From the cell containing the given text, extract its center point as [x, y] coordinate. 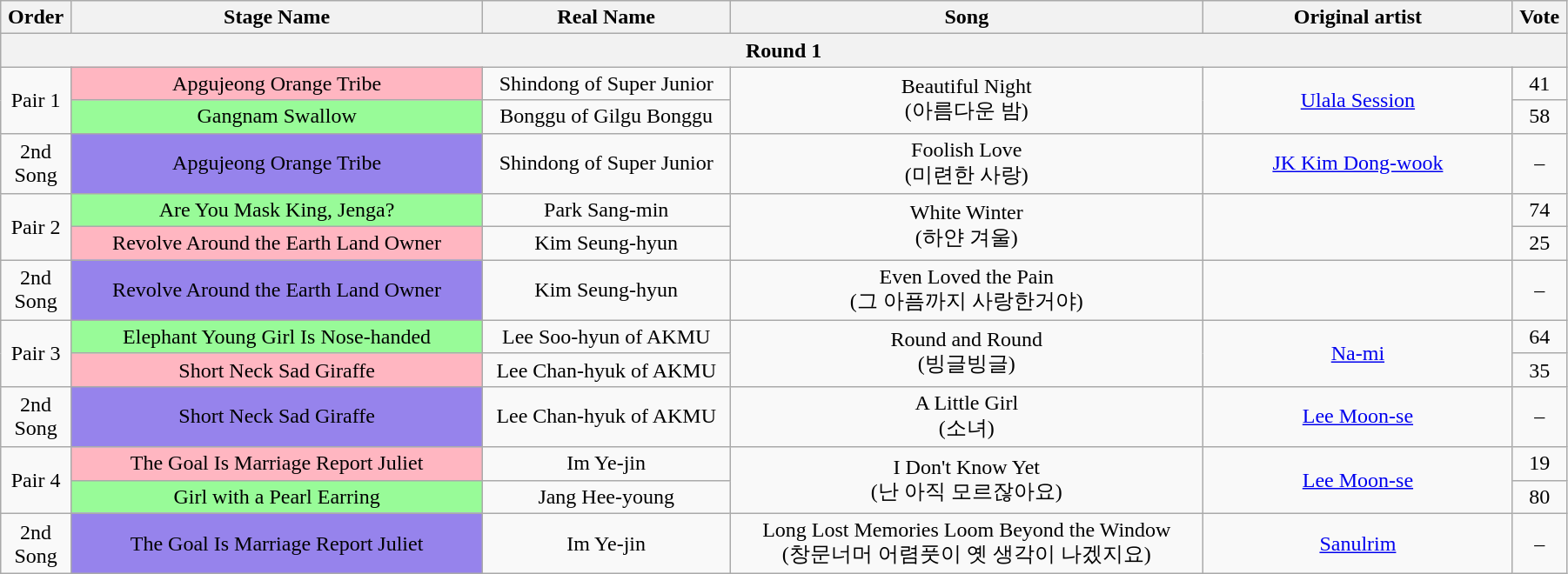
Pair 3 [37, 353]
Bonggu of Gilgu Bonggu [606, 117]
A Little Girl(소녀) [967, 417]
Jang Hee-young [606, 497]
74 [1540, 210]
White Winter(하얀 겨울) [967, 227]
Gangnam Swallow [277, 117]
Na-mi [1357, 353]
Sanulrim [1357, 544]
41 [1540, 83]
Stage Name [277, 17]
Elephant Young Girl Is Nose-handed [277, 337]
Pair 1 [37, 100]
Beautiful Night(아름다운 밤) [967, 100]
19 [1540, 464]
58 [1540, 117]
I Don't Know Yet(난 아직 모르잖아요) [967, 480]
Original artist [1357, 17]
Round 1 [784, 50]
35 [1540, 370]
Long Lost Memories Loom Beyond the Window(창문너머 어렴풋이 옛 생각이 나겠지요) [967, 544]
Order [37, 17]
Song [967, 17]
Pair 4 [37, 480]
Lee Soo-hyun of AKMU [606, 337]
Pair 2 [37, 227]
Park Sang-min [606, 210]
25 [1540, 244]
JK Kim Dong-wook [1357, 164]
Ulala Session [1357, 100]
Real Name [606, 17]
Round and Round(빙글빙글) [967, 353]
Are You Mask King, Jenga? [277, 210]
64 [1540, 337]
Even Loved the Pain(그 아픔까지 사랑한거야) [967, 290]
80 [1540, 497]
Girl with a Pearl Earring [277, 497]
Vote [1540, 17]
Foolish Love(미련한 사랑) [967, 164]
